Determine the (x, y) coordinate at the center of the cell enclosing the given text.  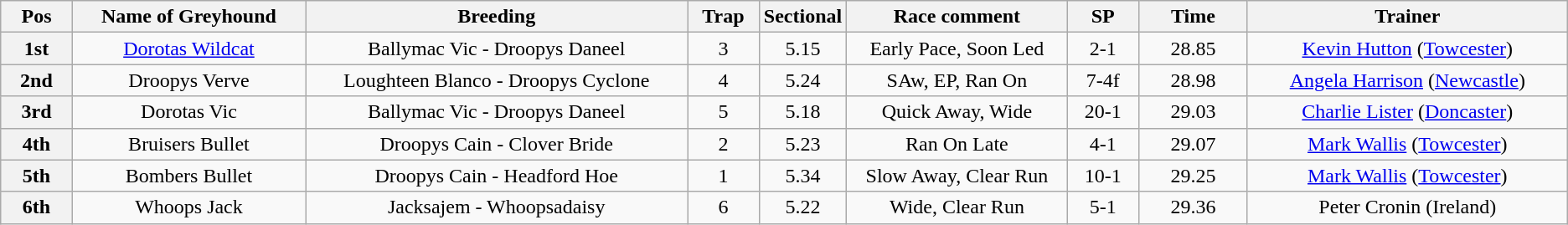
Droopys Cain - Headford Hoe (497, 176)
2-1 (1102, 49)
Angela Harrison (Newcastle) (1407, 80)
28.85 (1193, 49)
Race comment (957, 17)
Jacksajem - Whoopsadaisy (497, 207)
5.24 (802, 80)
Name of Greyhound (189, 17)
4th (37, 144)
Droopys Cain - Clover Bride (497, 144)
Droopys Verve (189, 80)
Slow Away, Clear Run (957, 176)
Wide, Clear Run (957, 207)
Whoops Jack (189, 207)
2 (724, 144)
5-1 (1102, 207)
5 (724, 112)
Ran On Late (957, 144)
1 (724, 176)
Trainer (1407, 17)
Breeding (497, 17)
Charlie Lister (Doncaster) (1407, 112)
3rd (37, 112)
3 (724, 49)
Loughteen Blanco - Droopys Cyclone (497, 80)
29.03 (1193, 112)
6th (37, 207)
5th (37, 176)
SP (1102, 17)
5.34 (802, 176)
Pos (37, 17)
29.25 (1193, 176)
5.22 (802, 207)
4-1 (1102, 144)
SAw, EP, Ran On (957, 80)
Kevin Hutton (Towcester) (1407, 49)
Bruisers Bullet (189, 144)
20-1 (1102, 112)
6 (724, 207)
Dorotas Wildcat (189, 49)
29.07 (1193, 144)
Bombers Bullet (189, 176)
4 (724, 80)
29.36 (1193, 207)
Peter Cronin (Ireland) (1407, 207)
Trap (724, 17)
Quick Away, Wide (957, 112)
28.98 (1193, 80)
Time (1193, 17)
1st (37, 49)
5.15 (802, 49)
Early Pace, Soon Led (957, 49)
5.23 (802, 144)
2nd (37, 80)
Sectional (802, 17)
Dorotas Vic (189, 112)
10-1 (1102, 176)
7-4f (1102, 80)
5.18 (802, 112)
